Scan for the cell matching the given text and deliver its (x, y) coordinate at center. 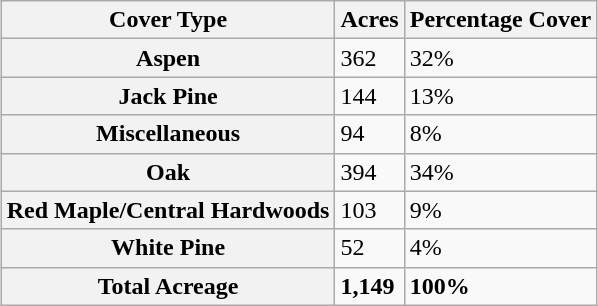
394 (370, 172)
9% (500, 210)
103 (370, 210)
Jack Pine (168, 96)
Percentage Cover (500, 20)
144 (370, 96)
Miscellaneous (168, 134)
8% (500, 134)
Aspen (168, 58)
100% (500, 286)
52 (370, 248)
362 (370, 58)
Total Acreage (168, 286)
Cover Type (168, 20)
White Pine (168, 248)
94 (370, 134)
1,149 (370, 286)
34% (500, 172)
Oak (168, 172)
Red Maple/Central Hardwoods (168, 210)
32% (500, 58)
4% (500, 248)
Acres (370, 20)
13% (500, 96)
